For the text-containing cell, return its midpoint in (x, y) coordinate format. 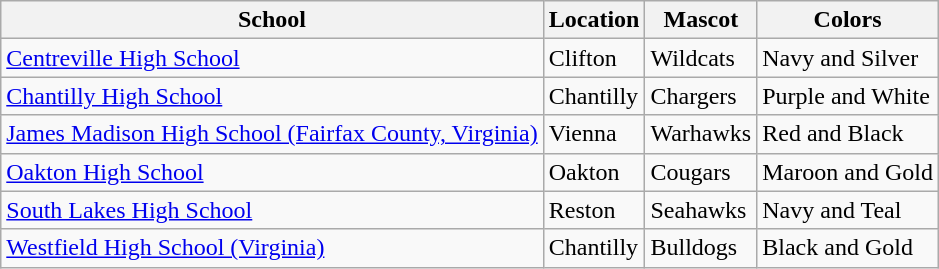
Centreville High School (272, 58)
Clifton (594, 58)
Colors (848, 20)
Seahawks (701, 210)
Navy and Silver (848, 58)
Location (594, 20)
Reston (594, 210)
Warhawks (701, 134)
Red and Black (848, 134)
South Lakes High School (272, 210)
Bulldogs (701, 248)
School (272, 20)
Oakton High School (272, 172)
Cougars (701, 172)
Oakton (594, 172)
Navy and Teal (848, 210)
Mascot (701, 20)
Chargers (701, 96)
James Madison High School (Fairfax County, Virginia) (272, 134)
Westfield High School (Virginia) (272, 248)
Maroon and Gold (848, 172)
Purple and White (848, 96)
Black and Gold (848, 248)
Wildcats (701, 58)
Chantilly High School (272, 96)
Vienna (594, 134)
